Capture the cell that displays the provided text and extract its (X, Y) central coordinate. 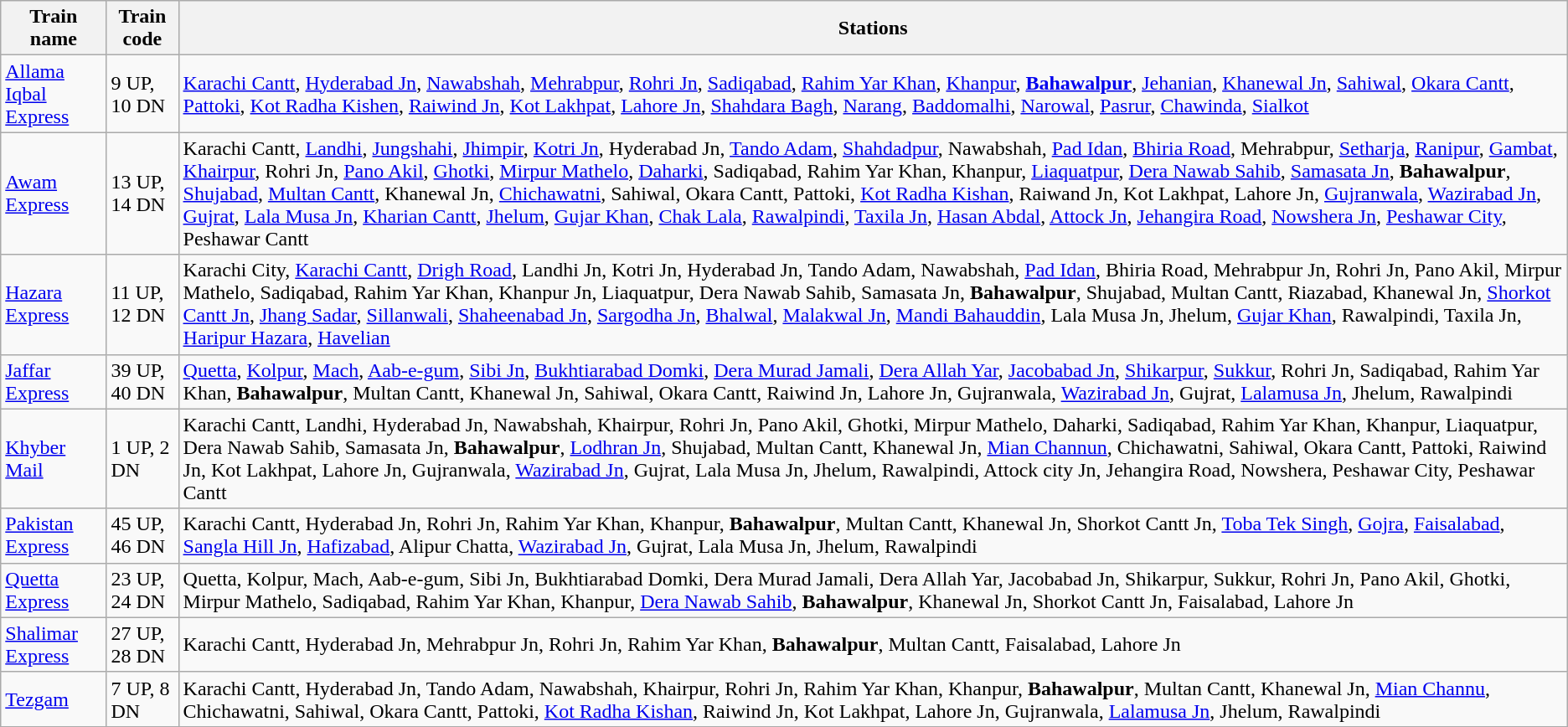
Karachi Cantt, Hyderabad Jn, Mehrabpur Jn, Rohri Jn, Rahim Yar Khan, Bahawalpur, Multan Cantt, Faisalabad, Lahore Jn (873, 645)
45 UP, 46 DN (142, 536)
Pakistan Express (54, 536)
Stations (873, 28)
Hazara Express (54, 305)
Khyber Mail (54, 459)
39 UP, 40 DN (142, 382)
27 UP, 28 DN (142, 645)
13 UP, 14 DN (142, 193)
Shalimar Express (54, 645)
11 UP, 12 DN (142, 305)
Tezgam (54, 699)
23 UP, 24 DN (142, 590)
Train name (54, 28)
Quetta Express (54, 590)
1 UP, 2 DN (142, 459)
Awam Express (54, 193)
Jaffar Express (54, 382)
7 UP, 8 DN (142, 699)
9 UP, 10 DN (142, 94)
Allama Iqbal Express (54, 94)
Train code (142, 28)
